For the text-containing cell, return its midpoint in (X, Y) coordinate format. 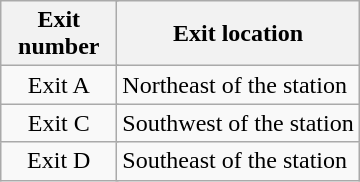
Southeast of the station (238, 161)
Exit C (59, 123)
Exit location (238, 34)
Northeast of the station (238, 85)
Exit A (59, 85)
Exit D (59, 161)
Exit number (59, 34)
Southwest of the station (238, 123)
